Return the (X, Y) coordinate for the center point of the cell that contains the specified text.  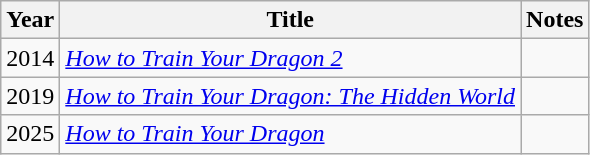
Title (290, 20)
How to Train Your Dragon 2 (290, 58)
2025 (30, 134)
Notes (555, 20)
How to Train Your Dragon: The Hidden World (290, 96)
2019 (30, 96)
Year (30, 20)
2014 (30, 58)
How to Train Your Dragon (290, 134)
